For the text-containing cell, return its midpoint in [X, Y] coordinate format. 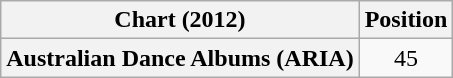
Position [406, 20]
45 [406, 58]
Australian Dance Albums (ARIA) [180, 58]
Chart (2012) [180, 20]
